From the cell containing the given text, extract its center point as (x, y) coordinate. 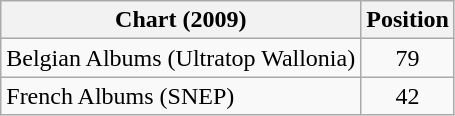
Position (408, 20)
42 (408, 96)
79 (408, 58)
Belgian Albums (Ultratop Wallonia) (181, 58)
Chart (2009) (181, 20)
French Albums (SNEP) (181, 96)
